Capture the cell that displays the provided text and extract its [x, y] central coordinate. 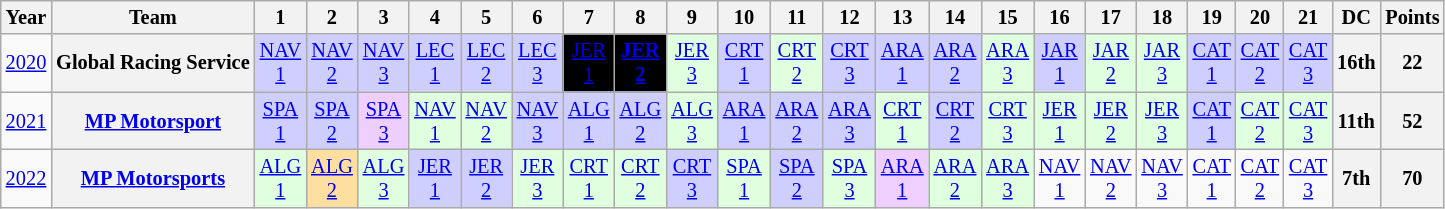
3 [384, 17]
10 [744, 17]
9 [692, 17]
Year [26, 17]
LEC3 [538, 63]
70 [1412, 178]
1 [281, 17]
JAR2 [1110, 63]
LEC2 [486, 63]
15 [1008, 17]
14 [956, 17]
JAR1 [1060, 63]
4 [434, 17]
2021 [26, 121]
8 [641, 17]
13 [902, 17]
5 [486, 17]
16th [1356, 63]
21 [1308, 17]
MP Motorsport [152, 121]
18 [1162, 17]
MP Motorsports [152, 178]
2022 [26, 178]
Points [1412, 17]
12 [850, 17]
7th [1356, 178]
20 [1260, 17]
6 [538, 17]
52 [1412, 121]
DC [1356, 17]
19 [1212, 17]
Global Racing Service [152, 63]
16 [1060, 17]
Team [152, 17]
22 [1412, 63]
LEC1 [434, 63]
11 [796, 17]
7 [589, 17]
11th [1356, 121]
2020 [26, 63]
17 [1110, 17]
2 [332, 17]
JAR3 [1162, 63]
